Determine the [X, Y] coordinate at the center of the cell enclosing the given text.  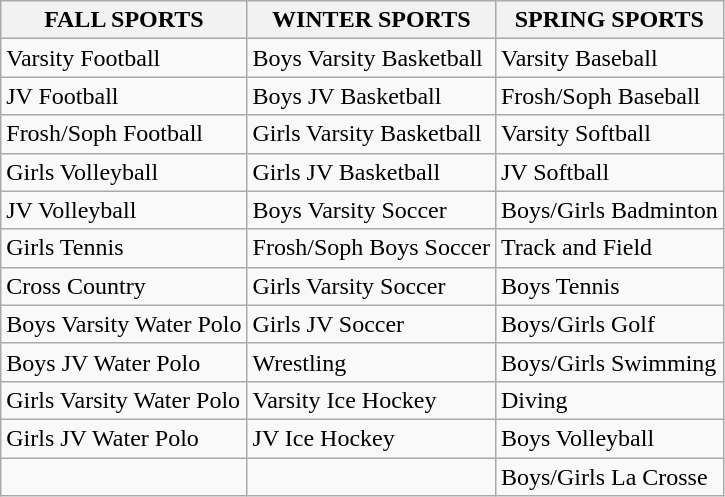
Boys/Girls Swimming [609, 362]
Girls JV Basketball [371, 172]
Boys Tennis [609, 286]
JV Football [124, 96]
FALL SPORTS [124, 20]
Varsity Baseball [609, 58]
Boys Volleyball [609, 438]
Track and Field [609, 248]
Boys JV Basketball [371, 96]
Boys/Girls Golf [609, 324]
JV Ice Hockey [371, 438]
Diving [609, 400]
Varsity Football [124, 58]
Boys Varsity Basketball [371, 58]
JV Softball [609, 172]
Varsity Ice Hockey [371, 400]
SPRING SPORTS [609, 20]
Varsity Softball [609, 134]
Girls Varsity Water Polo [124, 400]
Boys Varsity Soccer [371, 210]
Girls Tennis [124, 248]
Girls JV Soccer [371, 324]
Boys JV Water Polo [124, 362]
Boys/Girls Badminton [609, 210]
WINTER SPORTS [371, 20]
Girls Volleyball [124, 172]
Boys Varsity Water Polo [124, 324]
Girls JV Water Polo [124, 438]
JV Volleyball [124, 210]
Boys/Girls La Crosse [609, 477]
Frosh/Soph Boys Soccer [371, 248]
Cross Country [124, 286]
Girls Varsity Soccer [371, 286]
Frosh/Soph Baseball [609, 96]
Girls Varsity Basketball [371, 134]
Frosh/Soph Football [124, 134]
Wrestling [371, 362]
